Return the (x, y) coordinate for the center point of the cell that contains the specified text.  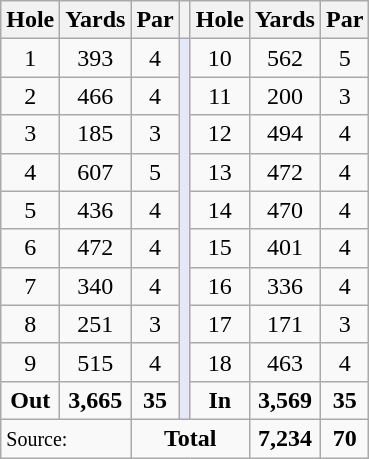
11 (220, 96)
340 (96, 286)
185 (96, 134)
393 (96, 58)
3,665 (96, 400)
3,569 (284, 400)
8 (30, 324)
171 (284, 324)
70 (344, 438)
436 (96, 210)
494 (284, 134)
470 (284, 210)
7,234 (284, 438)
In (220, 400)
18 (220, 362)
10 (220, 58)
336 (284, 286)
251 (96, 324)
13 (220, 172)
200 (284, 96)
12 (220, 134)
562 (284, 58)
Out (30, 400)
9 (30, 362)
401 (284, 248)
16 (220, 286)
466 (96, 96)
463 (284, 362)
607 (96, 172)
Total (190, 438)
14 (220, 210)
17 (220, 324)
1 (30, 58)
7 (30, 286)
6 (30, 248)
2 (30, 96)
15 (220, 248)
Source: (66, 438)
515 (96, 362)
